Find where the given text appears and provide that cell's center as [X, Y] coordinate. 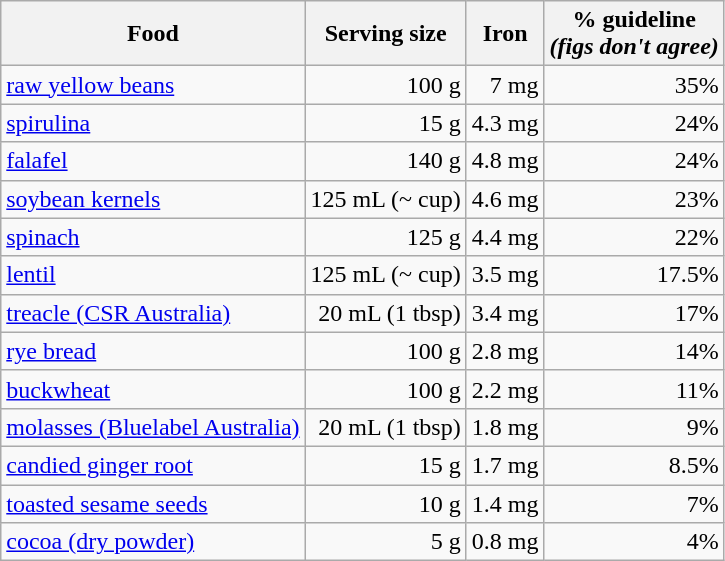
spinach [153, 237]
3.5 mg [505, 275]
4% [634, 542]
rye bread [153, 351]
22% [634, 237]
raw yellow beans [153, 85]
3.4 mg [505, 313]
2.8 mg [505, 351]
14% [634, 351]
Iron [505, 34]
11% [634, 389]
23% [634, 199]
7 mg [505, 85]
cocoa (dry powder) [153, 542]
lentil [153, 275]
Serving size [386, 34]
140 g [386, 161]
candied ginger root [153, 465]
treacle (CSR Australia) [153, 313]
soybean kernels [153, 199]
0.8 mg [505, 542]
1.7 mg [505, 465]
125 g [386, 237]
% guideline(figs don't agree) [634, 34]
spirulina [153, 123]
Food [153, 34]
10 g [386, 503]
9% [634, 427]
1.8 mg [505, 427]
35% [634, 85]
7% [634, 503]
falafel [153, 161]
4.8 mg [505, 161]
2.2 mg [505, 389]
17.5% [634, 275]
4.6 mg [505, 199]
5 g [386, 542]
17% [634, 313]
4.3 mg [505, 123]
1.4 mg [505, 503]
molasses (Bluelabel Australia) [153, 427]
4.4 mg [505, 237]
8.5% [634, 465]
toasted sesame seeds [153, 503]
buckwheat [153, 389]
